Scan for the cell matching the given text and deliver its (x, y) coordinate at center. 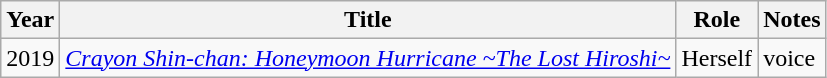
2019 (30, 58)
Role (717, 20)
Herself (717, 58)
Year (30, 20)
Crayon Shin-chan: Honeymoon Hurricane ~The Lost Hiroshi~ (368, 58)
Title (368, 20)
voice (792, 58)
Notes (792, 20)
